Return [x, y] of the center of cell containing provided text 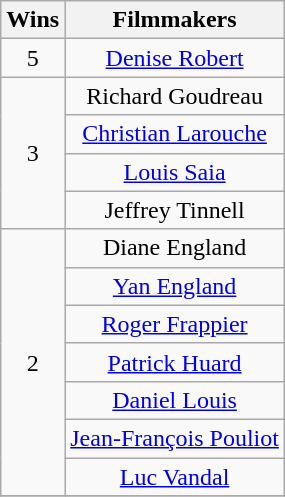
Wins [33, 20]
Jean-François Pouliot [175, 438]
Jeffrey Tinnell [175, 210]
Yan England [175, 286]
Louis Saia [175, 172]
5 [33, 58]
Patrick Huard [175, 362]
Luc Vandal [175, 477]
2 [33, 362]
Denise Robert [175, 58]
Christian Larouche [175, 134]
Filmmakers [175, 20]
Diane England [175, 248]
Roger Frappier [175, 324]
3 [33, 153]
Richard Goudreau [175, 96]
Daniel Louis [175, 400]
